Determine the [x, y] coordinate at the center of the cell enclosing the given text.  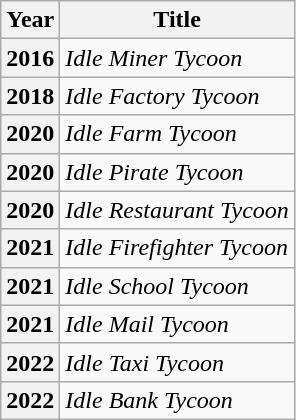
Idle Taxi Tycoon [178, 362]
Idle Firefighter Tycoon [178, 248]
Idle School Tycoon [178, 286]
Idle Factory Tycoon [178, 96]
Idle Restaurant Tycoon [178, 210]
Idle Farm Tycoon [178, 134]
Idle Mail Tycoon [178, 324]
Idle Bank Tycoon [178, 400]
2016 [30, 58]
Year [30, 20]
2018 [30, 96]
Idle Miner Tycoon [178, 58]
Title [178, 20]
Idle Pirate Tycoon [178, 172]
